For the text-containing cell, return its midpoint in [X, Y] coordinate format. 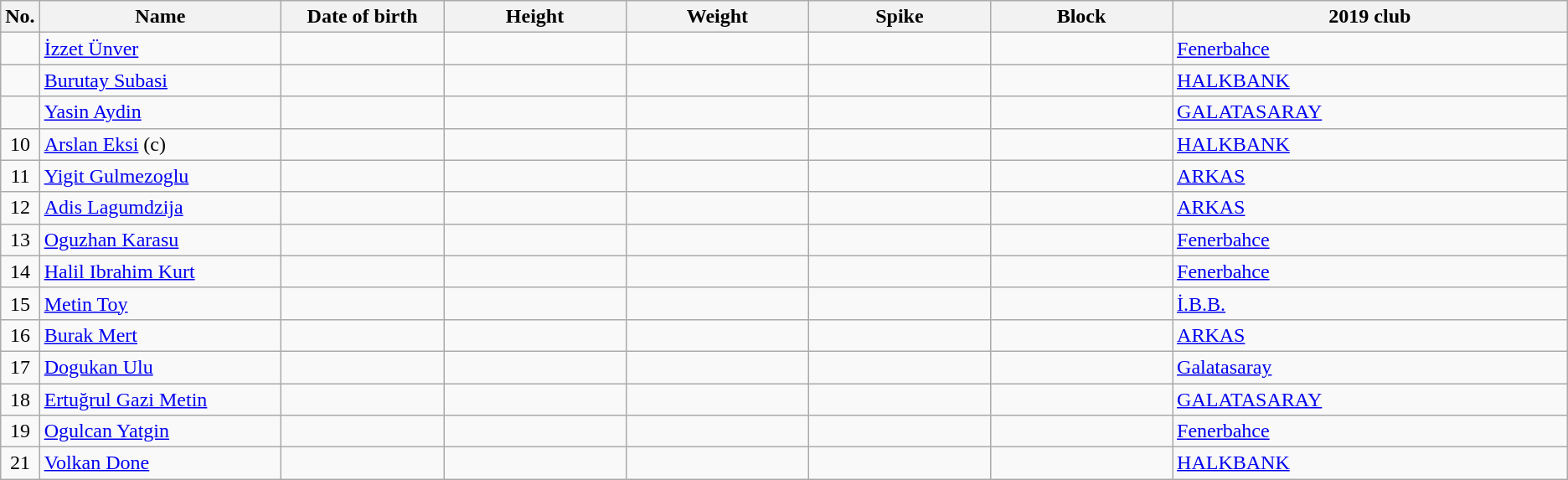
Galatasaray [1370, 367]
Yasin Aydin [160, 112]
Burak Mert [160, 335]
21 [20, 463]
Adis Lagumdzija [160, 208]
16 [20, 335]
Metin Toy [160, 303]
2019 club [1370, 17]
Arslan Eksi (c) [160, 144]
Halil Ibrahim Kurt [160, 271]
17 [20, 367]
İzzet Ünver [160, 49]
15 [20, 303]
Date of birth [362, 17]
18 [20, 400]
Weight [717, 17]
Dogukan Ulu [160, 367]
Spike [900, 17]
Oguzhan Karasu [160, 240]
Ogulcan Yatgin [160, 431]
11 [20, 176]
Block [1081, 17]
10 [20, 144]
Ertuğrul Gazi Metin [160, 400]
19 [20, 431]
Burutay Subasi [160, 80]
Volkan Done [160, 463]
13 [20, 240]
14 [20, 271]
No. [20, 17]
Name [160, 17]
İ.B.B. [1370, 303]
Height [535, 17]
12 [20, 208]
Yigit Gulmezoglu [160, 176]
